Return the [x, y] coordinate for the center point of the cell that contains the specified text.  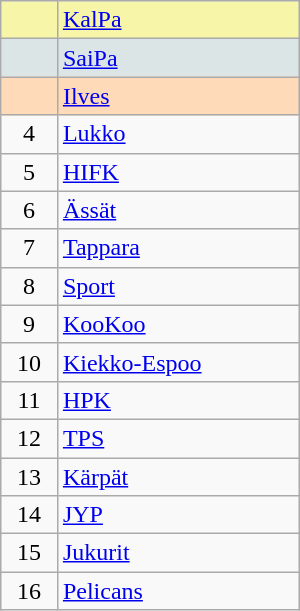
Sport [178, 286]
KalPa [178, 20]
Ässät [178, 210]
12 [30, 438]
8 [30, 286]
10 [30, 362]
13 [30, 477]
HIFK [178, 172]
Pelicans [178, 591]
SaiPa [178, 58]
JYP [178, 515]
9 [30, 324]
TPS [178, 438]
15 [30, 553]
Tappara [178, 248]
Kiekko-Espoo [178, 362]
16 [30, 591]
6 [30, 210]
14 [30, 515]
7 [30, 248]
4 [30, 134]
KooKoo [178, 324]
Lukko [178, 134]
11 [30, 400]
HPK [178, 400]
Jukurit [178, 553]
5 [30, 172]
Ilves [178, 96]
Kärpät [178, 477]
